Return the [X, Y] coordinate for the center point of the cell that contains the specified text.  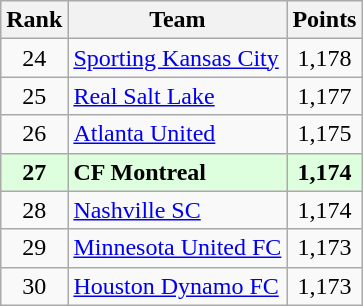
25 [34, 96]
Rank [34, 20]
Atlanta United [178, 134]
Sporting Kansas City [178, 58]
1,178 [324, 58]
26 [34, 134]
Minnesota United FC [178, 248]
27 [34, 172]
CF Montreal [178, 172]
Points [324, 20]
Houston Dynamo FC [178, 286]
Real Salt Lake [178, 96]
1,177 [324, 96]
1,175 [324, 134]
Nashville SC [178, 210]
28 [34, 210]
29 [34, 248]
24 [34, 58]
Team [178, 20]
30 [34, 286]
